Find where the given text appears and provide that cell's center as [X, Y] coordinate. 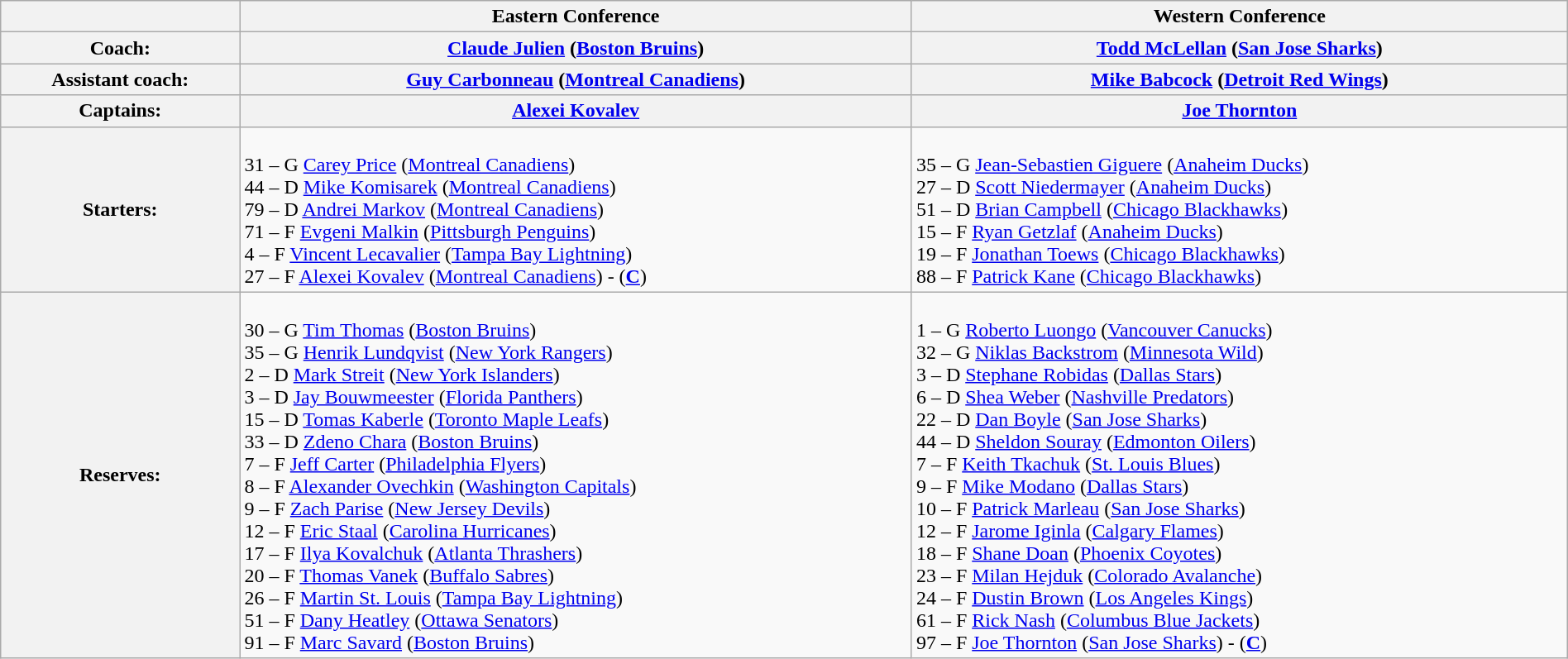
Joe Thornton [1239, 111]
Mike Babcock (Detroit Red Wings) [1239, 79]
Guy Carbonneau (Montreal Canadiens) [576, 79]
Western Conference [1239, 17]
Coach: [121, 48]
Eastern Conference [576, 17]
Assistant coach: [121, 79]
Captains: [121, 111]
Starters: [121, 209]
Alexei Kovalev [576, 111]
Reserves: [121, 475]
Claude Julien (Boston Bruins) [576, 48]
Todd McLellan (San Jose Sharks) [1239, 48]
